Provide the [X, Y] coordinate of the cell's center where the given text is located.  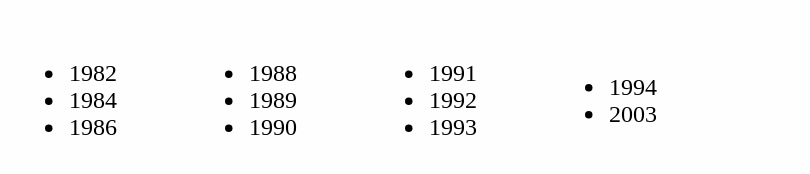
19942003 [604, 88]
198219841986 [64, 88]
199119921993 [424, 88]
198819891990 [244, 88]
